Provide the [x, y] coordinate of the cell's center where the given text is located.  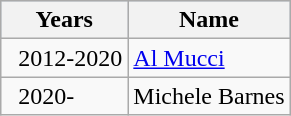
Name [209, 20]
Al Mucci [209, 58]
2020- [64, 96]
Years [64, 20]
Michele Barnes [209, 96]
2012-2020 [64, 58]
